From the cell containing the given text, extract its center point as (X, Y) coordinate. 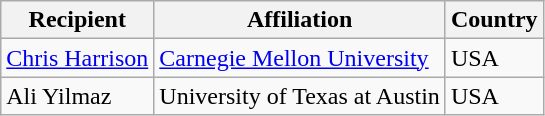
Recipient (78, 20)
Country (494, 20)
Chris Harrison (78, 58)
Affiliation (300, 20)
Carnegie Mellon University (300, 58)
Ali Yilmaz (78, 96)
University of Texas at Austin (300, 96)
